Identify which cell holds the provided text, then report its (X, Y) central coordinate. 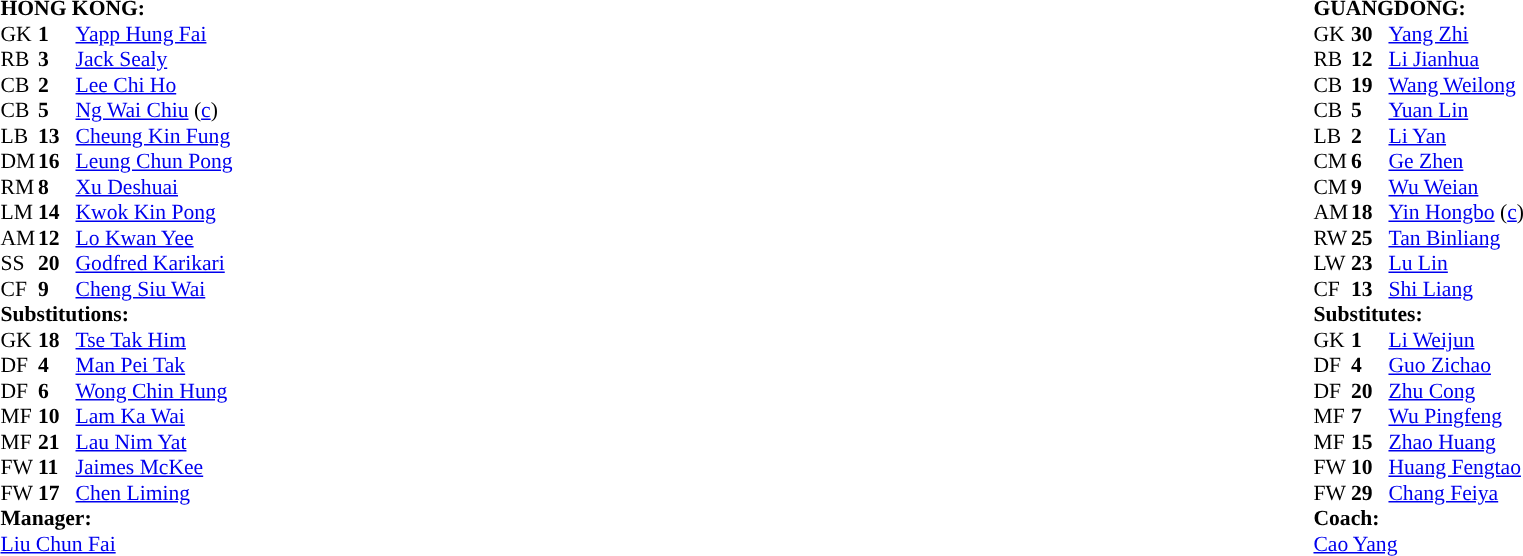
Kwok Kin Pong (154, 213)
23 (1370, 263)
7 (1370, 417)
Man Pei Tak (154, 365)
LW (1332, 263)
Jack Sealy (154, 59)
3 (57, 59)
Cheng Siu Wai (154, 289)
Yapp Hung Fai (154, 34)
15 (1370, 442)
25 (1370, 238)
Ng Wai Chiu (c) (154, 111)
14 (57, 213)
DM (19, 161)
17 (57, 493)
Leung Chun Pong (154, 161)
Substitutions: (116, 315)
Lau Nim Yat (154, 442)
8 (57, 187)
19 (1370, 85)
Cheung Kin Fung (154, 136)
21 (57, 442)
Lo Kwan Yee (154, 238)
Godfred Karikari (154, 263)
29 (1370, 493)
RW (1332, 238)
Tse Tak Him (154, 340)
LM (19, 213)
SS (19, 263)
Lam Ka Wai (154, 417)
Wong Chin Hung (154, 391)
RM (19, 187)
30 (1370, 34)
16 (57, 161)
Xu Deshuai (154, 187)
Jaimes McKee (154, 467)
Manager: (116, 519)
Chen Liming (154, 493)
11 (57, 467)
Lee Chi Ho (154, 85)
